Determine the (X, Y) coordinate at the center of the cell enclosing the given text.  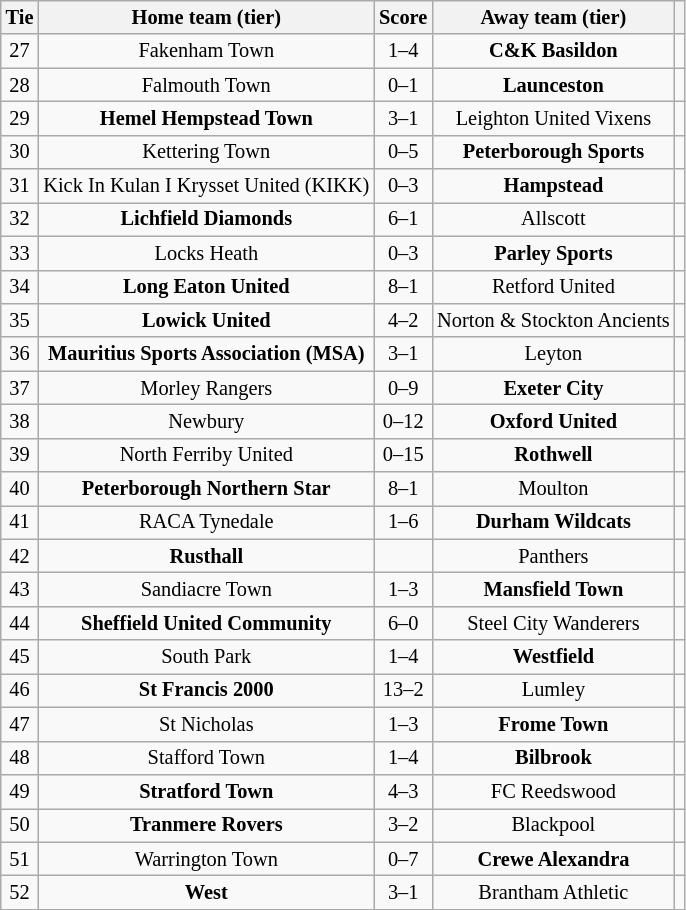
Sandiacre Town (206, 589)
41 (20, 522)
Locks Heath (206, 253)
Fakenham Town (206, 51)
52 (20, 892)
44 (20, 623)
Lowick United (206, 320)
Kick In Kulan I Krysset United (KIKK) (206, 186)
37 (20, 388)
27 (20, 51)
31 (20, 186)
Morley Rangers (206, 388)
Lumley (553, 690)
Brantham Athletic (553, 892)
Home team (tier) (206, 17)
Tranmere Rovers (206, 825)
Mansfield Town (553, 589)
4–2 (403, 320)
3–2 (403, 825)
Leyton (553, 354)
50 (20, 825)
Score (403, 17)
South Park (206, 657)
Exeter City (553, 388)
6–1 (403, 219)
28 (20, 85)
35 (20, 320)
49 (20, 791)
C&K Basildon (553, 51)
Falmouth Town (206, 85)
51 (20, 859)
St Nicholas (206, 724)
Moulton (553, 489)
Parley Sports (553, 253)
42 (20, 556)
Rusthall (206, 556)
0–5 (403, 152)
Westfield (553, 657)
29 (20, 118)
30 (20, 152)
Stratford Town (206, 791)
Kettering Town (206, 152)
RACA Tynedale (206, 522)
43 (20, 589)
6–0 (403, 623)
Panthers (553, 556)
Peterborough Northern Star (206, 489)
West (206, 892)
Long Eaton United (206, 287)
38 (20, 421)
Norton & Stockton Ancients (553, 320)
Sheffield United Community (206, 623)
Newbury (206, 421)
Leighton United Vixens (553, 118)
Allscott (553, 219)
0–12 (403, 421)
Stafford Town (206, 758)
Hampstead (553, 186)
0–1 (403, 85)
45 (20, 657)
48 (20, 758)
4–3 (403, 791)
13–2 (403, 690)
Mauritius Sports Association (MSA) (206, 354)
Blackpool (553, 825)
33 (20, 253)
FC Reedswood (553, 791)
Peterborough Sports (553, 152)
32 (20, 219)
Tie (20, 17)
Oxford United (553, 421)
St Francis 2000 (206, 690)
46 (20, 690)
Retford United (553, 287)
Rothwell (553, 455)
Durham Wildcats (553, 522)
0–15 (403, 455)
North Ferriby United (206, 455)
Bilbrook (553, 758)
Steel City Wanderers (553, 623)
Frome Town (553, 724)
1–6 (403, 522)
40 (20, 489)
Launceston (553, 85)
36 (20, 354)
0–7 (403, 859)
Away team (tier) (553, 17)
Crewe Alexandra (553, 859)
Hemel Hempstead Town (206, 118)
Warrington Town (206, 859)
34 (20, 287)
39 (20, 455)
Lichfield Diamonds (206, 219)
0–9 (403, 388)
47 (20, 724)
